Provide the [x, y] coordinate of the cell's center where the given text is located.  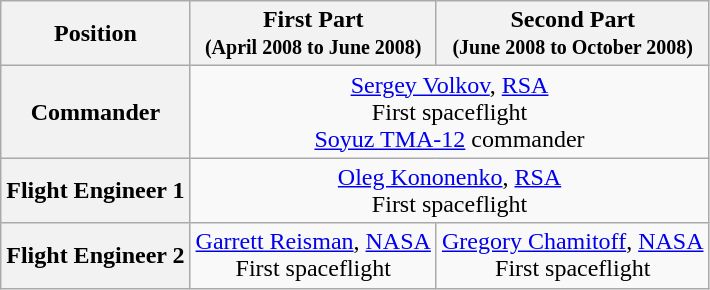
First Part(April 2008 to June 2008) [313, 34]
Position [96, 34]
Sergey Volkov, RSAFirst spaceflightSoyuz TMA-12 commander [450, 112]
Flight Engineer 1 [96, 190]
Garrett Reisman, NASAFirst spaceflight [313, 256]
Flight Engineer 2 [96, 256]
Second Part(June 2008 to October 2008) [572, 34]
Oleg Kononenko, RSAFirst spaceflight [450, 190]
Gregory Chamitoff, NASAFirst spaceflight [572, 256]
Commander [96, 112]
